Return the (X, Y) coordinate for the center point of the cell that contains the specified text.  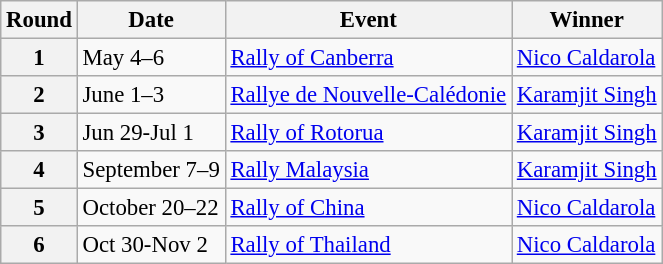
Round (39, 20)
Rallye de Nouvelle-Calédonie (368, 95)
Rally of Rotorua (368, 133)
Jun 29-Jul 1 (151, 133)
Winner (587, 20)
Event (368, 20)
Rally of Thailand (368, 245)
Oct 30-Nov 2 (151, 245)
3 (39, 133)
Rally Malaysia (368, 170)
2 (39, 95)
5 (39, 208)
1 (39, 58)
September 7–9 (151, 170)
Rally of Canberra (368, 58)
October 20–22 (151, 208)
May 4–6 (151, 58)
June 1–3 (151, 95)
Date (151, 20)
Rally of China (368, 208)
6 (39, 245)
4 (39, 170)
